Return the [x, y] coordinate for the center point of the cell that contains the specified text.  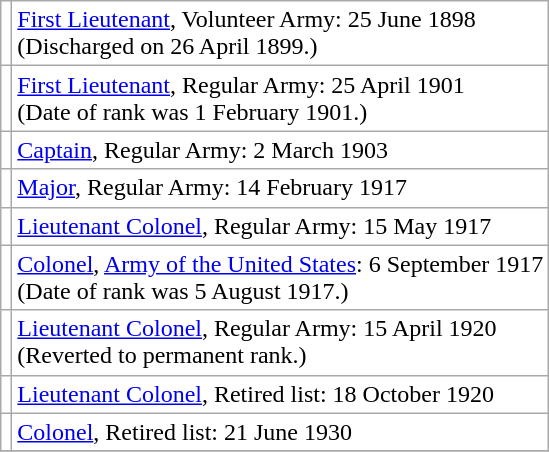
Lieutenant Colonel, Retired list: 18 October 1920 [280, 394]
Lieutenant Colonel, Regular Army: 15 May 1917 [280, 226]
First Lieutenant, Regular Army: 25 April 1901(Date of rank was 1 February 1901.) [280, 98]
Lieutenant Colonel, Regular Army: 15 April 1920(Reverted to permanent rank.) [280, 342]
First Lieutenant, Volunteer Army: 25 June 1898(Discharged on 26 April 1899.) [280, 34]
Major, Regular Army: 14 February 1917 [280, 188]
Captain, Regular Army: 2 March 1903 [280, 150]
Colonel, Army of the United States: 6 September 1917(Date of rank was 5 August 1917.) [280, 278]
Colonel, Retired list: 21 June 1930 [280, 432]
